Find where the given text appears and provide that cell's center as [X, Y] coordinate. 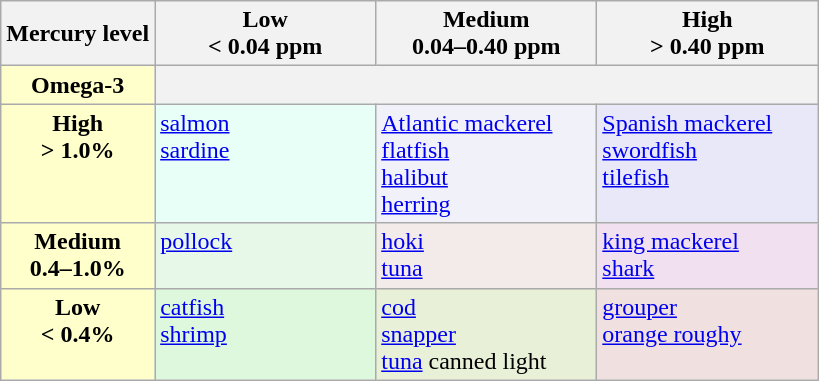
Low< 0.4% [78, 334]
salmonsardine [266, 164]
Mercury level [78, 34]
hokituna [486, 256]
Spanish mackerelswordfishtilefish [708, 164]
grouperorange roughy [708, 334]
king mackerelshark [708, 256]
Medium0.04–0.40 ppm [486, 34]
Low< 0.04 ppm [266, 34]
High> 0.40 ppm [708, 34]
pollock [266, 256]
Omega-3 [78, 85]
catfishshrimp [266, 334]
codsnappertuna canned light [486, 334]
Atlantic mackerelflatfishhalibutherring [486, 164]
Medium0.4–1.0% [78, 256]
High> 1.0% [78, 164]
